Identify which cell holds the provided text, then report its (x, y) central coordinate. 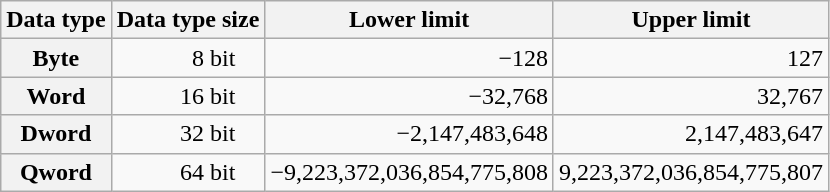
32,767 (690, 96)
Byte (56, 58)
Dword (56, 134)
Lower limit (410, 20)
32 bit (188, 134)
Word (56, 96)
Data type (56, 20)
−32,768 (410, 96)
−128 (410, 58)
16 bit (188, 96)
2,147,483,647 (690, 134)
9,223,372,036,854,775,807 (690, 172)
127 (690, 58)
64 bit (188, 172)
Data type size (188, 20)
−9,223,372,036,854,775,808 (410, 172)
8 bit (188, 58)
Qword (56, 172)
Upper limit (690, 20)
−2,147,483,648 (410, 134)
